Return the (X, Y) coordinate for the center point of the cell that contains the specified text.  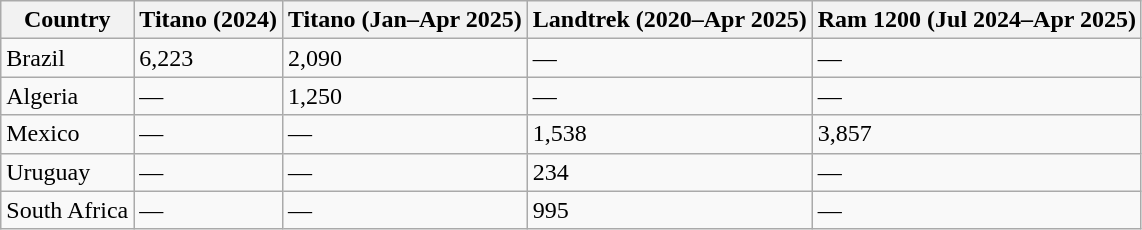
Country (68, 20)
Mexico (68, 134)
2,090 (404, 58)
995 (670, 210)
Brazil (68, 58)
Algeria (68, 96)
234 (670, 172)
Uruguay (68, 172)
Ram 1200 (Jul 2024–Apr 2025) (976, 20)
Titano (Jan–Apr 2025) (404, 20)
1,538 (670, 134)
3,857 (976, 134)
Titano (2024) (208, 20)
6,223 (208, 58)
1,250 (404, 96)
South Africa (68, 210)
Landtrek (2020–Apr 2025) (670, 20)
